From the cell containing the given text, extract its center point as (X, Y) coordinate. 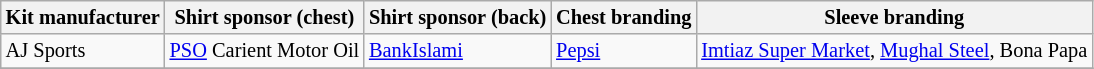
Shirt sponsor (chest) (264, 17)
PSO Carient Motor Oil (264, 51)
Sleeve branding (894, 17)
Imtiaz Super Market, Mughal Steel, Bona Papa (894, 51)
Chest branding (624, 17)
Shirt sponsor (back) (458, 17)
Pepsi (624, 51)
Kit manufacturer (83, 17)
AJ Sports (83, 51)
BankIslami (458, 51)
